Detect which cell encompasses the target text, then output its (X, Y) center coordinate. 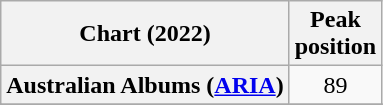
Chart (2022) (145, 34)
Peakposition (335, 34)
Australian Albums (ARIA) (145, 85)
89 (335, 85)
